Determine the (x, y) coordinate at the center of the cell enclosing the given text.  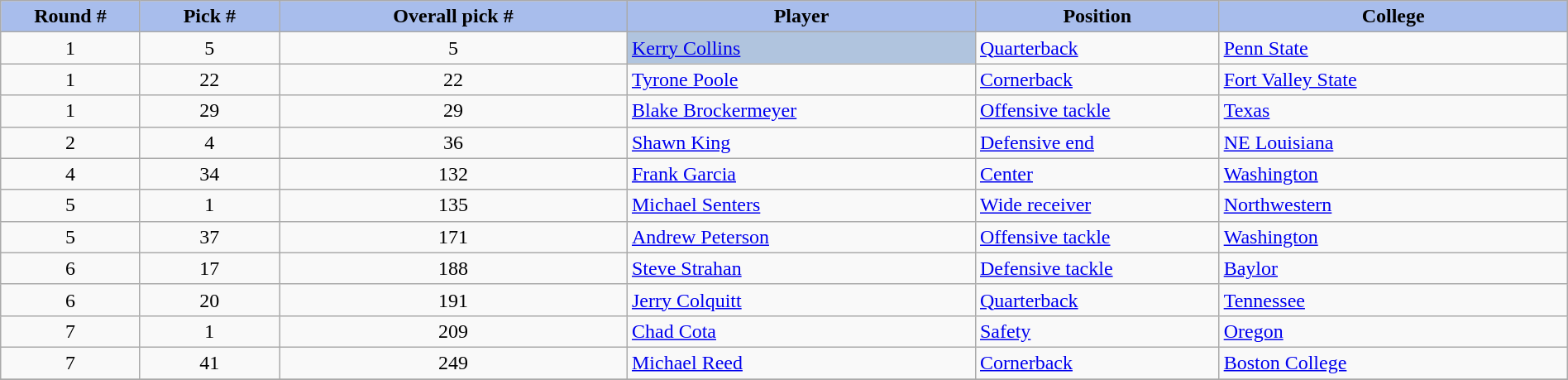
191 (453, 300)
Boston College (1393, 363)
34 (209, 174)
2 (70, 142)
37 (209, 237)
17 (209, 268)
Baylor (1393, 268)
Andrew Peterson (801, 237)
Chad Cota (801, 331)
Kerry Collins (801, 48)
Tyrone Poole (801, 79)
NE Louisiana (1393, 142)
Texas (1393, 111)
Round # (70, 17)
Pick # (209, 17)
Oregon (1393, 331)
Overall pick # (453, 17)
Defensive tackle (1097, 268)
135 (453, 205)
41 (209, 363)
Michael Reed (801, 363)
Wide receiver (1097, 205)
209 (453, 331)
Center (1097, 174)
Fort Valley State (1393, 79)
Safety (1097, 331)
Blake Brockermeyer (801, 111)
36 (453, 142)
Shawn King (801, 142)
College (1393, 17)
188 (453, 268)
Tennessee (1393, 300)
Penn State (1393, 48)
Player (801, 17)
Michael Senters (801, 205)
Northwestern (1393, 205)
Frank Garcia (801, 174)
171 (453, 237)
249 (453, 363)
132 (453, 174)
20 (209, 300)
Steve Strahan (801, 268)
Jerry Colquitt (801, 300)
Position (1097, 17)
Defensive end (1097, 142)
